Locate the cell with the specified text and output its (x, y) center coordinate. 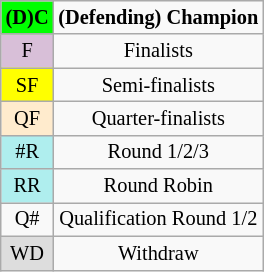
F (28, 51)
SF (28, 85)
Round 1/2/3 (158, 152)
Q# (28, 219)
Qualification Round 1/2 (158, 219)
(D)C (28, 17)
Quarter-finalists (158, 118)
QF (28, 118)
Round Robin (158, 186)
Semi-finalists (158, 85)
(Defending) Champion (158, 17)
Withdraw (158, 253)
RR (28, 186)
WD (28, 253)
#R (28, 152)
Finalists (158, 51)
